Locate the cell with the specified text and output its (x, y) center coordinate. 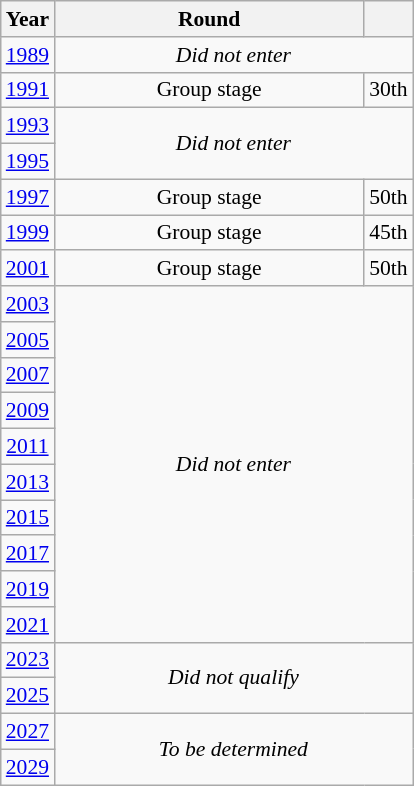
1989 (28, 55)
2015 (28, 518)
To be determined (234, 750)
2011 (28, 447)
2019 (28, 589)
1997 (28, 197)
30th (388, 90)
2013 (28, 482)
2029 (28, 767)
2021 (28, 625)
1991 (28, 90)
Did not qualify (234, 678)
2005 (28, 340)
1995 (28, 162)
1993 (28, 126)
2007 (28, 375)
1999 (28, 233)
2017 (28, 554)
2001 (28, 269)
45th (388, 233)
Year (28, 19)
Round (209, 19)
2027 (28, 732)
2025 (28, 696)
2003 (28, 304)
2023 (28, 660)
2009 (28, 411)
